Provide the [X, Y] coordinate of the cell's center where the given text is located.  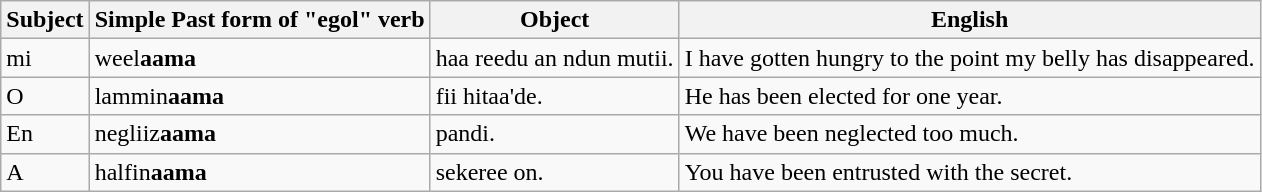
halfinaama [260, 172]
haa reedu an ndun mutii. [554, 58]
lamminaama [260, 96]
sekeree on. [554, 172]
You have been entrusted with the secret. [970, 172]
We have been neglected too much. [970, 134]
En [45, 134]
negliizaama [260, 134]
pandi. [554, 134]
I have gotten hungry to the point my belly has disappeared. [970, 58]
He has been elected for one year. [970, 96]
Subject [45, 20]
A [45, 172]
Object [554, 20]
mi [45, 58]
weelaama [260, 58]
O [45, 96]
Simple Past form of "egol" verb [260, 20]
fii hitaa'de. [554, 96]
English [970, 20]
